Scan for the cell matching the given text and deliver its [X, Y] coordinate at center. 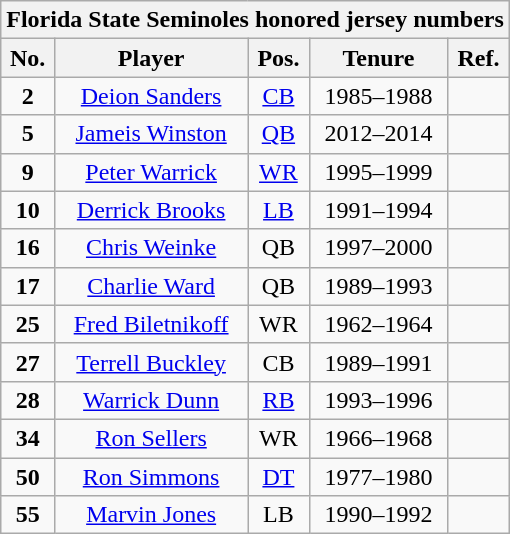
16 [28, 248]
1989–1993 [378, 286]
9 [28, 172]
55 [28, 515]
DT [279, 477]
28 [28, 400]
Jameis Winston [152, 134]
1962–1964 [378, 324]
25 [28, 324]
Florida State Seminoles honored jersey numbers [256, 20]
34 [28, 438]
Ref. [479, 58]
Chris Weinke [152, 248]
1990–1992 [378, 515]
2012–2014 [378, 134]
17 [28, 286]
Fred Biletnikoff [152, 324]
Terrell Buckley [152, 362]
1995–1999 [378, 172]
Derrick Brooks [152, 210]
10 [28, 210]
Deion Sanders [152, 96]
Marvin Jones [152, 515]
27 [28, 362]
1991–1994 [378, 210]
Warrick Dunn [152, 400]
Ron Simmons [152, 477]
1989–1991 [378, 362]
Ron Sellers [152, 438]
Pos. [279, 58]
RB [279, 400]
5 [28, 134]
Tenure [378, 58]
1977–1980 [378, 477]
Player [152, 58]
1966–1968 [378, 438]
50 [28, 477]
No. [28, 58]
Peter Warrick [152, 172]
1997–2000 [378, 248]
2 [28, 96]
1993–1996 [378, 400]
1985–1988 [378, 96]
Charlie Ward [152, 286]
